Search for the cell housing the specified text and yield its [X, Y] center coordinate. 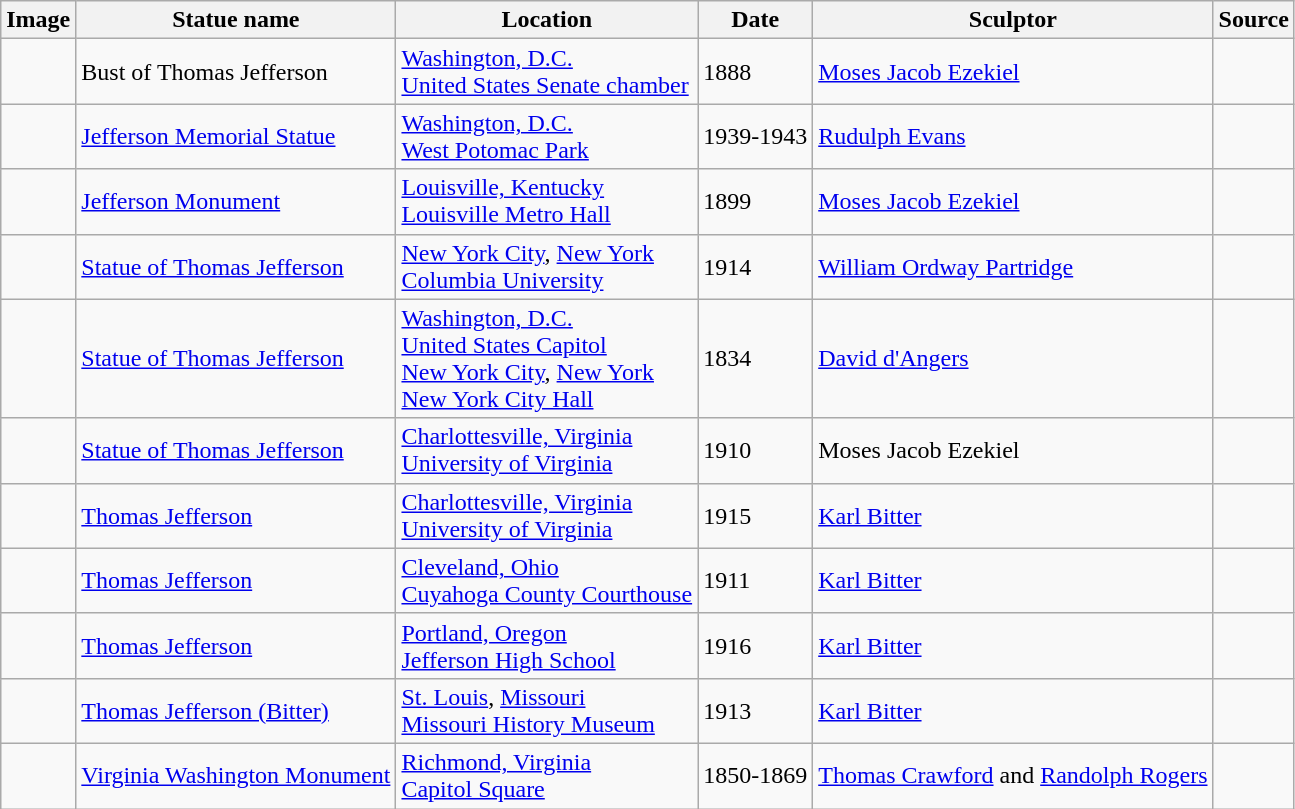
New York City, New YorkColumbia University [547, 266]
Statue name [236, 20]
St. Louis, MissouriMissouri History Museum [547, 710]
Washington, D.C.United States CapitolNew York City, New YorkNew York City Hall [547, 358]
1939-1943 [756, 136]
1910 [756, 450]
David d'Angers [1013, 358]
Portland, OregonJefferson High School [547, 646]
1834 [756, 358]
Jefferson Memorial Statue [236, 136]
1915 [756, 516]
1888 [756, 72]
Location [547, 20]
Jefferson Monument [236, 202]
Thomas Jefferson (Bitter) [236, 710]
1899 [756, 202]
1911 [756, 580]
Source [1254, 20]
Washington, D.C.West Potomac Park [547, 136]
Cleveland, OhioCuyahoga County Courthouse [547, 580]
Virginia Washington Monument [236, 776]
1913 [756, 710]
Louisville, KentuckyLouisville Metro Hall [547, 202]
Sculptor [1013, 20]
William Ordway Partridge [1013, 266]
1850-1869 [756, 776]
Bust of Thomas Jefferson [236, 72]
Image [38, 20]
1914 [756, 266]
1916 [756, 646]
Washington, D.C.United States Senate chamber [547, 72]
Date [756, 20]
Richmond, VirginiaCapitol Square [547, 776]
Rudulph Evans [1013, 136]
Thomas Crawford and Randolph Rogers [1013, 776]
